Capture the cell that displays the provided text and extract its (x, y) central coordinate. 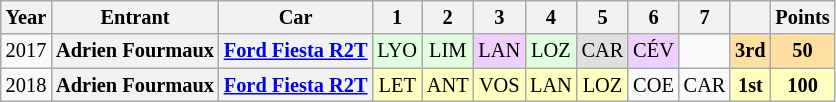
2017 (26, 51)
LET (397, 85)
6 (653, 17)
100 (803, 85)
3 (500, 17)
4 (551, 17)
Entrant (135, 17)
Points (803, 17)
3rd (750, 51)
2 (448, 17)
COE (653, 85)
50 (803, 51)
1 (397, 17)
2018 (26, 85)
LIM (448, 51)
7 (705, 17)
LYO (397, 51)
Year (26, 17)
ANT (448, 85)
CÉV (653, 51)
5 (603, 17)
VOS (500, 85)
Car (296, 17)
1st (750, 85)
